Scan for the cell matching the given text and deliver its (x, y) coordinate at center. 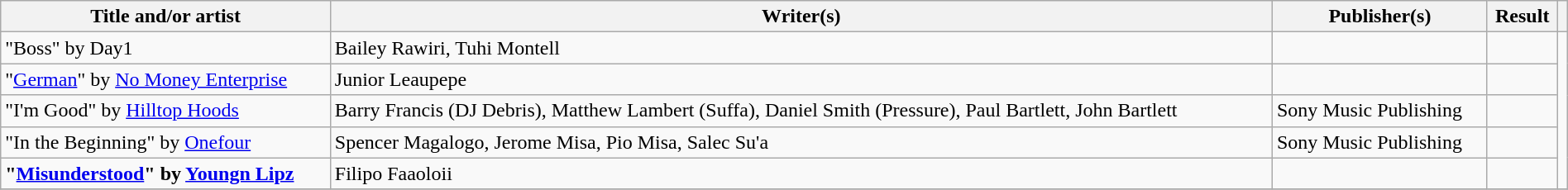
"I'm Good" by Hilltop Hoods (165, 111)
"German" by No Money Enterprise (165, 79)
Writer(s) (801, 17)
Title and/or artist (165, 17)
Publisher(s) (1379, 17)
Junior Leaupepe (801, 79)
Filipo Faaoloii (801, 173)
"In the Beginning" by Onefour (165, 142)
Barry Francis (DJ Debris), Matthew Lambert (Suffa), Daniel Smith (Pressure), Paul Bartlett, John Bartlett (801, 111)
"Boss" by Day1 (165, 48)
Bailey Rawiri, Tuhi Montell (801, 48)
Spencer Magalogo, Jerome Misa, Pio Misa, Salec Su'a (801, 142)
"Misunderstood" by Youngn Lipz (165, 173)
Result (1522, 17)
